Identify which cell holds the provided text, then report its (X, Y) central coordinate. 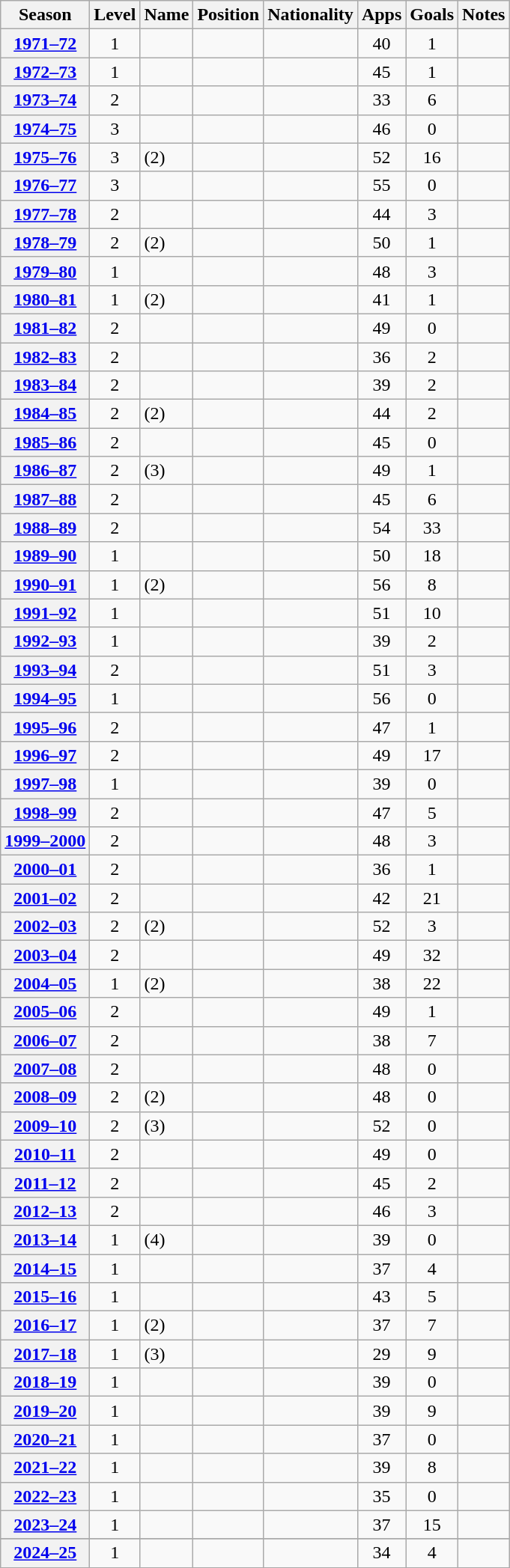
40 (381, 43)
1975–76 (45, 157)
2016–17 (45, 1326)
1992–93 (45, 641)
32 (432, 955)
1981–82 (45, 328)
55 (381, 186)
41 (381, 299)
2019–20 (45, 1411)
Goals (432, 15)
Position (228, 15)
2007–08 (45, 1069)
10 (432, 613)
1998–99 (45, 812)
2005–06 (45, 1012)
2022–23 (45, 1496)
2017–18 (45, 1354)
1979–80 (45, 271)
2015–16 (45, 1297)
Nationality (311, 15)
1982–83 (45, 357)
2023–24 (45, 1525)
2009–10 (45, 1126)
2024–25 (45, 1553)
35 (381, 1496)
1971–72 (45, 43)
2010–11 (45, 1154)
15 (432, 1525)
Notes (484, 15)
1978–79 (45, 242)
43 (381, 1297)
1980–81 (45, 299)
1999–2000 (45, 841)
2018–19 (45, 1382)
2020–21 (45, 1439)
2004–05 (45, 983)
1983–84 (45, 385)
1972–73 (45, 72)
2000–01 (45, 870)
2002–03 (45, 927)
54 (381, 528)
18 (432, 556)
2001–02 (45, 898)
2008–09 (45, 1097)
1990–91 (45, 585)
22 (432, 983)
17 (432, 755)
2014–15 (45, 1269)
34 (381, 1553)
29 (381, 1354)
1989–90 (45, 556)
1994–95 (45, 698)
2006–07 (45, 1040)
2011–12 (45, 1183)
1984–85 (45, 414)
Name (166, 15)
Season (45, 15)
Level (115, 15)
2021–22 (45, 1468)
21 (432, 898)
42 (381, 898)
(4) (166, 1239)
2003–04 (45, 955)
1985–86 (45, 442)
1997–98 (45, 784)
1996–97 (45, 755)
1977–78 (45, 214)
1991–92 (45, 613)
1986–87 (45, 471)
1987–88 (45, 499)
1973–74 (45, 100)
1974–75 (45, 129)
2013–14 (45, 1239)
16 (432, 157)
1995–96 (45, 727)
1976–77 (45, 186)
2012–13 (45, 1211)
Apps (381, 15)
1993–94 (45, 670)
1988–89 (45, 528)
